From the cell containing the given text, extract its center point as (x, y) coordinate. 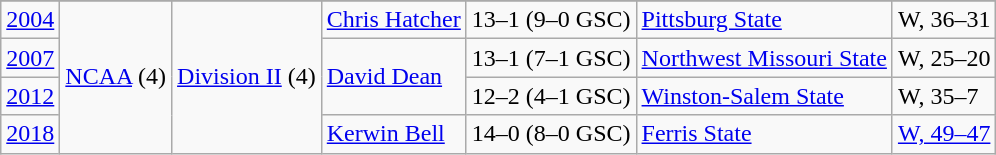
David Dean (394, 77)
W, 25–20 (944, 58)
14–0 (8–0 GSC) (551, 134)
2012 (30, 96)
12–2 (4–1 GSC) (551, 96)
2007 (30, 58)
Pittsburg State (764, 20)
2004 (30, 20)
Division II (4) (247, 77)
13–1 (7–1 GSC) (551, 58)
Chris Hatcher (394, 20)
NCAA (4) (116, 77)
W, 49–47 (944, 134)
W, 36–31 (944, 20)
Northwest Missouri State (764, 58)
13–1 (9–0 GSC) (551, 20)
Ferris State (764, 134)
W, 35–7 (944, 96)
Kerwin Bell (394, 134)
Winston-Salem State (764, 96)
2018 (30, 134)
